Return the [x, y] coordinate for the center point of the cell that contains the specified text.  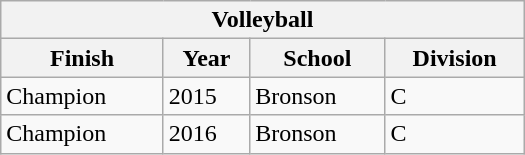
2016 [206, 134]
Finish [82, 58]
Year [206, 58]
2015 [206, 96]
Volleyball [263, 20]
School [318, 58]
Division [454, 58]
